Pinpoint the cell where the given text exists, returning its (X, Y) midpoint coordinate. 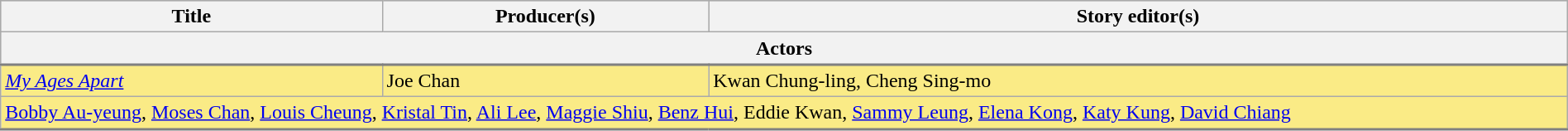
Joe Chan (546, 81)
Producer(s) (546, 17)
My Ages Apart (192, 81)
Bobby Au-yeung, Moses Chan, Louis Cheung, Kristal Tin, Ali Lee, Maggie Shiu, Benz Hui, Eddie Kwan, Sammy Leung, Elena Kong, Katy Kung, David Chiang (784, 113)
Story editor(s) (1138, 17)
Actors (784, 48)
Kwan Chung-ling, Cheng Sing-mo (1138, 81)
Title (192, 17)
